From the cell containing the given text, extract its center point as [X, Y] coordinate. 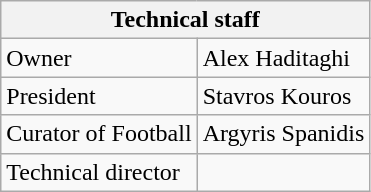
Curator of Football [99, 134]
Argyris Spanidis [284, 134]
Owner [99, 58]
Alex Haditaghi [284, 58]
Stavros Kouros [284, 96]
Technical director [99, 172]
President [99, 96]
Technical staff [186, 20]
